Pinpoint the cell where the given text exists, returning its [X, Y] midpoint coordinate. 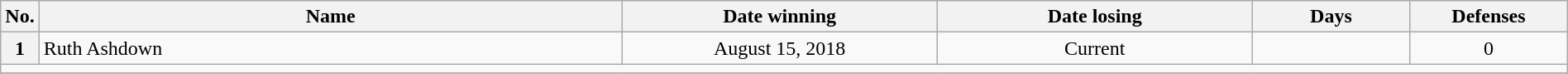
Name [331, 17]
0 [1489, 48]
1 [20, 48]
Ruth Ashdown [331, 48]
No. [20, 17]
Date losing [1095, 17]
August 15, 2018 [779, 48]
Defenses [1489, 17]
Days [1331, 17]
Date winning [779, 17]
Current [1095, 48]
